Scan for the cell matching the given text and deliver its (X, Y) coordinate at center. 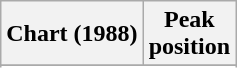
Peakposition (189, 34)
Chart (1988) (72, 34)
